Return (x, y) of the center of cell containing provided text 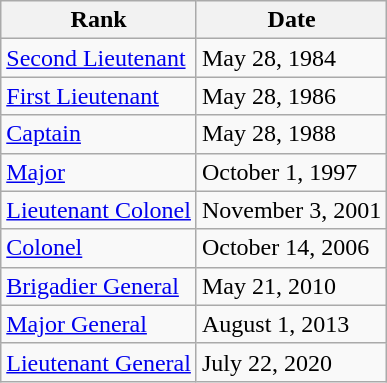
Brigadier General (99, 286)
Colonel (99, 248)
May 28, 1984 (291, 58)
October 14, 2006 (291, 248)
First Lieutenant (99, 96)
Major General (99, 324)
Lieutenant General (99, 362)
Captain (99, 134)
July 22, 2020 (291, 362)
May 21, 2010 (291, 286)
Major (99, 172)
Lieutenant Colonel (99, 210)
Rank (99, 20)
May 28, 1988 (291, 134)
Second Lieutenant (99, 58)
Date (291, 20)
October 1, 1997 (291, 172)
November 3, 2001 (291, 210)
August 1, 2013 (291, 324)
May 28, 1986 (291, 96)
